Provide the [X, Y] coordinate of the cell's center where the given text is located.  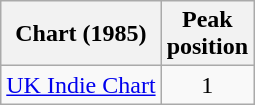
1 [207, 85]
Peakposition [207, 34]
UK Indie Chart [81, 85]
Chart (1985) [81, 34]
